Output the (x, y) coordinate of the center of the cell containing the given text.  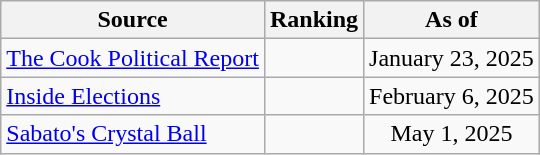
Ranking (314, 20)
Sabato's Crystal Ball (133, 134)
Source (133, 20)
As of (452, 20)
May 1, 2025 (452, 134)
Inside Elections (133, 96)
January 23, 2025 (452, 58)
The Cook Political Report (133, 58)
February 6, 2025 (452, 96)
